Locate the cell with the specified text and output its (X, Y) center coordinate. 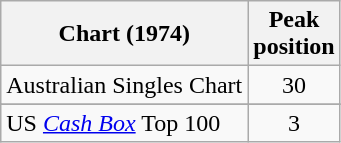
Australian Singles Chart (124, 85)
30 (294, 85)
US Cash Box Top 100 (124, 123)
Chart (1974) (124, 34)
Peakposition (294, 34)
3 (294, 123)
